Extract the (X, Y) coordinate from the center of the cell holding the provided text.  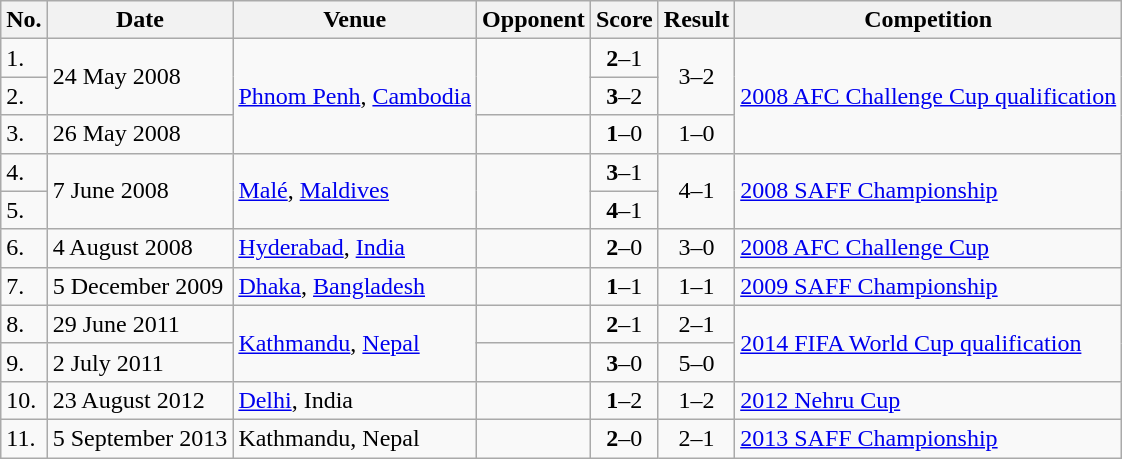
23 August 2012 (140, 400)
4 August 2008 (140, 248)
1. (24, 58)
Competition (928, 20)
Hyderabad, India (355, 248)
8. (24, 324)
6. (24, 248)
7 June 2008 (140, 191)
5–0 (696, 362)
2014 FIFA World Cup qualification (928, 343)
2008 AFC Challenge Cup (928, 248)
2013 SAFF Championship (928, 438)
Phnom Penh, Cambodia (355, 96)
Date (140, 20)
Delhi, India (355, 400)
2012 Nehru Cup (928, 400)
Dhaka, Bangladesh (355, 286)
10. (24, 400)
Opponent (534, 20)
5 September 2013 (140, 438)
5 December 2009 (140, 286)
24 May 2008 (140, 77)
29 June 2011 (140, 324)
Result (696, 20)
7. (24, 286)
2008 SAFF Championship (928, 191)
4. (24, 172)
3–1 (624, 172)
Malé, Maldives (355, 191)
Venue (355, 20)
2009 SAFF Championship (928, 286)
11. (24, 438)
2008 AFC Challenge Cup qualification (928, 96)
5. (24, 210)
26 May 2008 (140, 134)
9. (24, 362)
No. (24, 20)
Score (624, 20)
2. (24, 96)
3. (24, 134)
2 July 2011 (140, 362)
